Determine the [X, Y] coordinate at the center of the cell enclosing the given text.  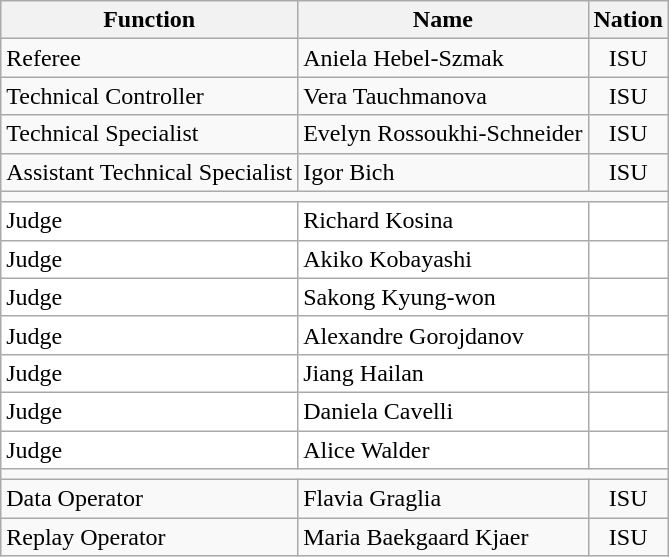
Referee [150, 58]
Nation [628, 20]
Igor Bich [443, 172]
Assistant Technical Specialist [150, 172]
Richard Kosina [443, 221]
Alice Walder [443, 449]
Maria Baekgaard Kjaer [443, 537]
Vera Tauchmanova [443, 96]
Evelyn Rossoukhi-Schneider [443, 134]
Jiang Hailan [443, 373]
Alexandre Gorojdanov [443, 335]
Function [150, 20]
Technical Controller [150, 96]
Daniela Cavelli [443, 411]
Flavia Graglia [443, 499]
Technical Specialist [150, 134]
Replay Operator [150, 537]
Data Operator [150, 499]
Aniela Hebel-Szmak [443, 58]
Akiko Kobayashi [443, 259]
Name [443, 20]
Sakong Kyung-won [443, 297]
